Pinpoint the cell where the given text exists, returning its [X, Y] midpoint coordinate. 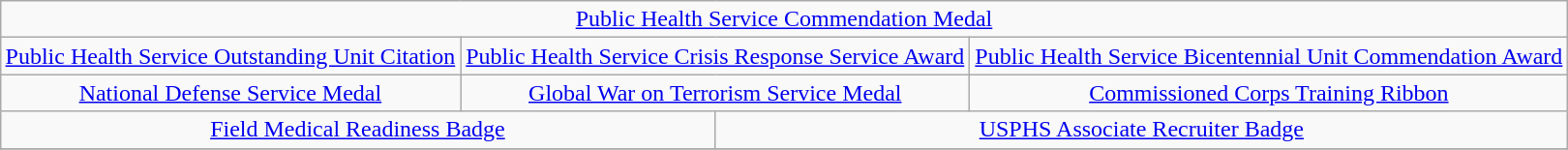
Global War on Terrorism Service Medal [715, 93]
Public Health Service Outstanding Unit Citation [230, 56]
Field Medical Readiness Badge [358, 130]
Public Health Service Crisis Response Service Award [715, 56]
Public Health Service Commendation Medal [784, 19]
USPHS Associate Recruiter Badge [1142, 130]
Public Health Service Bicentennial Unit Commendation Award [1269, 56]
Commissioned Corps Training Ribbon [1269, 93]
National Defense Service Medal [230, 93]
